From the cell containing the given text, extract its center point as (x, y) coordinate. 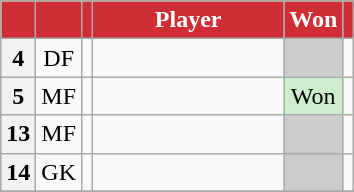
Player (188, 20)
14 (18, 172)
GK (59, 172)
13 (18, 134)
5 (18, 96)
DF (59, 58)
4 (18, 58)
